Find where the given text appears and provide that cell's center as (X, Y) coordinate. 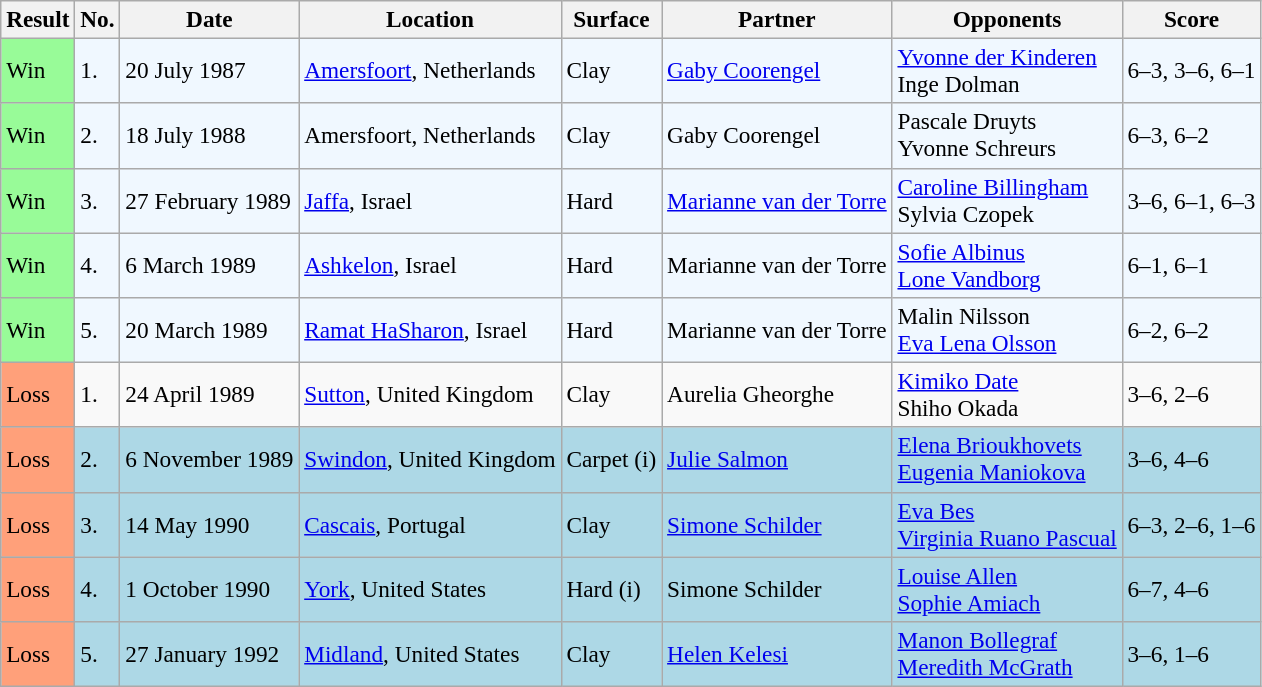
Eva Bes Virginia Ruano Pascual (1007, 524)
27 February 1989 (210, 200)
Date (210, 19)
Aurelia Gheorghe (777, 394)
Ashkelon, Israel (430, 264)
Pascale Druyts Yvonne Schreurs (1007, 136)
Helen Kelesi (777, 654)
Jaffa, Israel (430, 200)
6–3, 2–6, 1–6 (1192, 524)
No. (98, 19)
Sofie Albinus Lone Vandborg (1007, 264)
Swindon, United Kingdom (430, 460)
6–2, 6–2 (1192, 330)
3–6, 6–1, 6–3 (1192, 200)
6–3, 6–2 (1192, 136)
3–6, 2–6 (1192, 394)
Malin Nilsson Eva Lena Olsson (1007, 330)
6 November 1989 (210, 460)
Manon Bollegraf Meredith McGrath (1007, 654)
Julie Salmon (777, 460)
Hard (i) (612, 588)
Ramat HaSharon, Israel (430, 330)
Surface (612, 19)
6 March 1989 (210, 264)
Carpet (i) (612, 460)
Location (430, 19)
27 January 1992 (210, 654)
Sutton, United Kingdom (430, 394)
3–6, 1–6 (1192, 654)
18 July 1988 (210, 136)
20 July 1987 (210, 70)
Opponents (1007, 19)
York, United States (430, 588)
3–6, 4–6 (1192, 460)
Result (38, 19)
Kimiko Date Shiho Okada (1007, 394)
Louise Allen Sophie Amiach (1007, 588)
6–3, 3–6, 6–1 (1192, 70)
Score (1192, 19)
Cascais, Portugal (430, 524)
Elena Brioukhovets Eugenia Maniokova (1007, 460)
Yvonne der Kinderen Inge Dolman (1007, 70)
Caroline Billingham Sylvia Czopek (1007, 200)
Partner (777, 19)
1 October 1990 (210, 588)
20 March 1989 (210, 330)
14 May 1990 (210, 524)
Midland, United States (430, 654)
6–7, 4–6 (1192, 588)
6–1, 6–1 (1192, 264)
24 April 1989 (210, 394)
